Output the (x, y) coordinate of the center of the cell containing the given text.  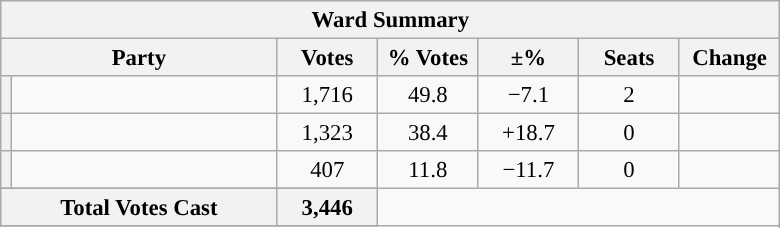
−7.1 (528, 95)
−11.7 (528, 170)
2 (630, 95)
Ward Summary (390, 20)
11.8 (428, 170)
+18.7 (528, 133)
Votes (328, 58)
Change (730, 58)
407 (328, 170)
Party (139, 58)
Seats (630, 58)
3,446 (328, 208)
±% (528, 58)
49.8 (428, 95)
1,323 (328, 133)
38.4 (428, 133)
Total Votes Cast (139, 208)
% Votes (428, 58)
1,716 (328, 95)
